Locate the cell with the specified text and output its [X, Y] center coordinate. 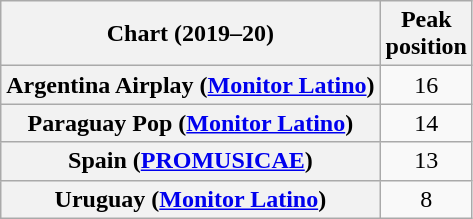
16 [426, 85]
14 [426, 123]
Paraguay Pop (Monitor Latino) [190, 123]
8 [426, 199]
Uruguay (Monitor Latino) [190, 199]
Peakposition [426, 34]
Chart (2019–20) [190, 34]
13 [426, 161]
Spain (PROMUSICAE) [190, 161]
Argentina Airplay (Monitor Latino) [190, 85]
